Return the [X, Y] coordinate for the center point of the cell that contains the specified text.  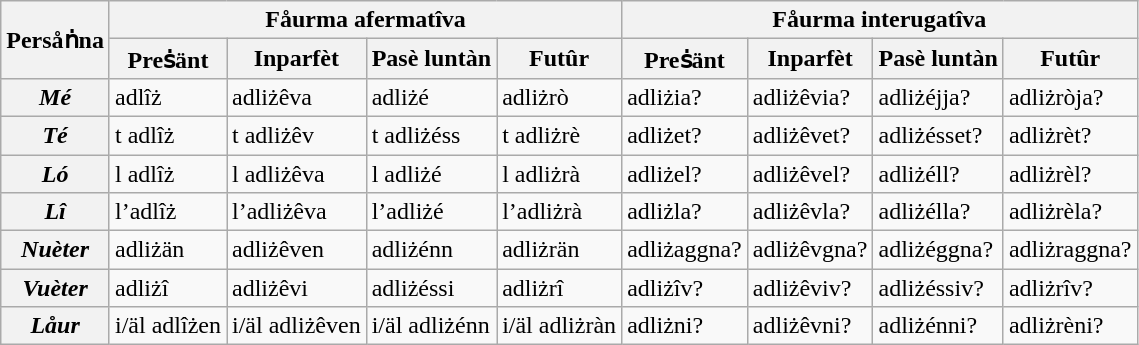
adliżni? [685, 326]
adliżêvet? [810, 135]
l adliżé [431, 173]
l adlîż [168, 173]
adliżla? [685, 212]
adliżî [168, 288]
adliżêvla? [810, 212]
l’adliżêva [296, 212]
adliżrîv? [1070, 288]
adliżrän [560, 250]
adliżé [431, 97]
adliżêven [296, 250]
adliżrèni? [1070, 326]
adliżéll? [938, 173]
adlîż [168, 97]
adliżêvia? [810, 97]
adliżròja? [1070, 97]
adliżêvi [296, 288]
adliżrî [560, 288]
adliżel? [685, 173]
Fåurma afermatîva [365, 20]
Vuèter [56, 288]
Té [56, 135]
l adliżêva [296, 173]
adliżrèla? [1070, 212]
adliżéssiv? [938, 288]
Mé [56, 97]
adliżrò [560, 97]
adliżet? [685, 135]
t adliżrè [560, 135]
i/äl adlîżen [168, 326]
adliżénn [431, 250]
Persåṅna [56, 40]
Nuèter [56, 250]
adliżrèl? [1070, 173]
adliżénni? [938, 326]
Ló [56, 173]
Fåurma interugatîva [880, 20]
Låur [56, 326]
i/äl adliżêven [296, 326]
adliżéggna? [938, 250]
l’adliżrà [560, 212]
adliżêvel? [810, 173]
adliżéssi [431, 288]
Lî [56, 212]
adliżîv? [685, 288]
adliżésset? [938, 135]
l’adliżé [431, 212]
adliżéjja? [938, 97]
adliżélla? [938, 212]
adliżia? [685, 97]
l’adlîż [168, 212]
adliżaggna? [685, 250]
i/äl adliżénn [431, 326]
t adliżéss [431, 135]
adliżêvni? [810, 326]
l adliżrà [560, 173]
adliżrèt? [1070, 135]
i/äl adliżràn [560, 326]
adliżêvgna? [810, 250]
adliżêviv? [810, 288]
adliżraggna? [1070, 250]
adliżän [168, 250]
adliżêva [296, 97]
t adlîż [168, 135]
t adliżêv [296, 135]
